Capture the cell that displays the provided text and extract its [x, y] central coordinate. 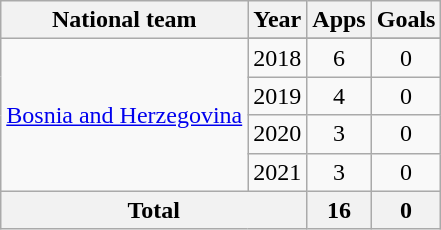
2021 [278, 172]
Year [278, 20]
Goals [406, 20]
2020 [278, 134]
National team [124, 20]
16 [339, 210]
2019 [278, 96]
4 [339, 96]
Bosnia and Herzegovina [124, 115]
Total [154, 210]
Apps [339, 20]
2018 [278, 58]
6 [339, 58]
